From the cell containing the given text, extract its center point as (x, y) coordinate. 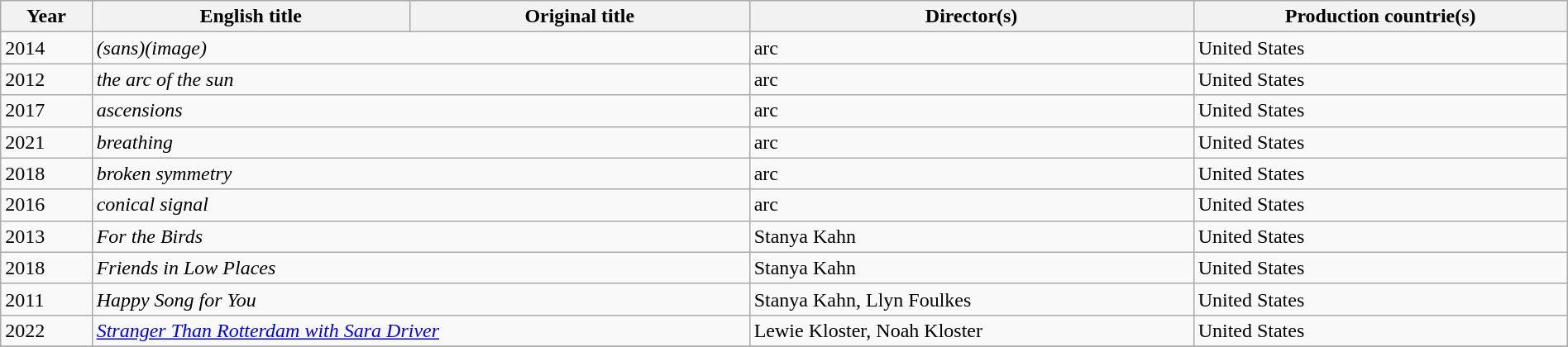
2017 (46, 111)
Stanya Kahn, Llyn Foulkes (971, 299)
the arc of the sun (420, 79)
Original title (579, 17)
2014 (46, 48)
2013 (46, 236)
For the Birds (420, 236)
Happy Song for You (420, 299)
2012 (46, 79)
2011 (46, 299)
Friends in Low Places (420, 268)
Lewie Kloster, Noah Kloster (971, 330)
2021 (46, 142)
ascensions (420, 111)
2022 (46, 330)
Year (46, 17)
conical signal (420, 205)
Stranger Than Rotterdam with Sara Driver (420, 330)
breathing (420, 142)
(sans)(image) (420, 48)
Director(s) (971, 17)
2016 (46, 205)
Production countrie(s) (1380, 17)
broken symmetry (420, 173)
English title (251, 17)
